Return the (X, Y) coordinate for the center point of the cell that contains the specified text.  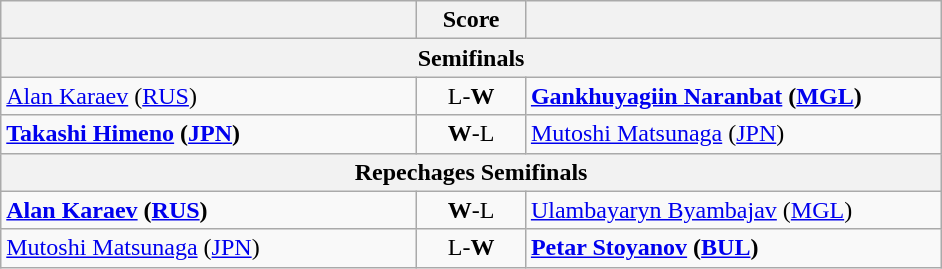
Takashi Himeno (JPN) (209, 134)
Petar Stoyanov (BUL) (733, 248)
Repechages Semifinals (472, 172)
Ulambayaryn Byambajav (MGL) (733, 210)
Score (472, 20)
Semifinals (472, 58)
Gankhuyagiin Naranbat (MGL) (733, 96)
